Extract the [X, Y] coordinate from the center of the cell holding the provided text.  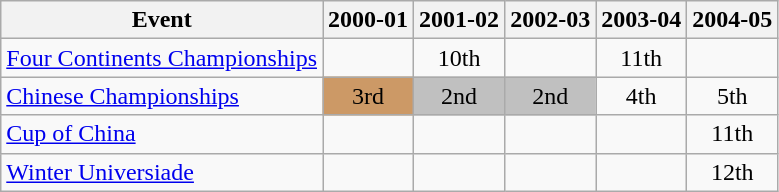
Event [162, 20]
5th [732, 96]
Chinese Championships [162, 96]
Four Continents Championships [162, 58]
2001-02 [460, 20]
2000-01 [368, 20]
3rd [368, 96]
Winter Universiade [162, 172]
2004-05 [732, 20]
2003-04 [642, 20]
Cup of China [162, 134]
4th [642, 96]
10th [460, 58]
12th [732, 172]
2002-03 [550, 20]
